Identify which cell holds the provided text, then report its (X, Y) central coordinate. 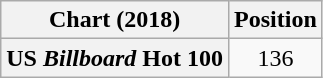
Position (276, 20)
US Billboard Hot 100 (115, 58)
136 (276, 58)
Chart (2018) (115, 20)
